From the cell containing the given text, extract its center point as (X, Y) coordinate. 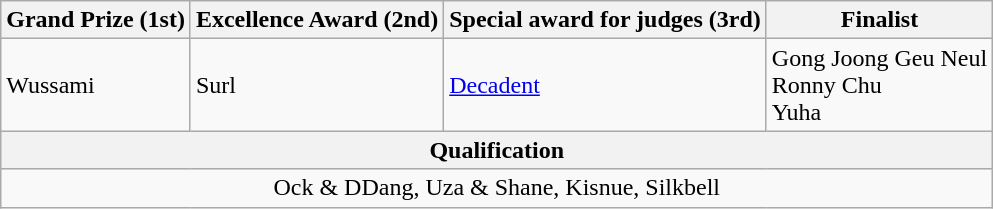
Excellence Award (2nd) (316, 20)
Gong Joong Geu Neul Ronny ChuYuha (879, 85)
Surl (316, 85)
Qualification (497, 150)
Ock & DDang, Uza & Shane, Kisnue, Silkbell (497, 188)
Wussami (96, 85)
Grand Prize (1st) (96, 20)
Finalist (879, 20)
Decadent (606, 85)
Special award for judges (3rd) (606, 20)
